Determine the [X, Y] coordinate at the center of the cell enclosing the given text.  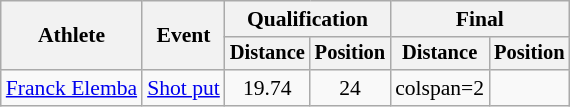
Final [480, 19]
Franck Elemba [72, 88]
colspan=2 [440, 88]
Event [184, 36]
24 [350, 88]
Qualification [308, 19]
Athlete [72, 36]
Shot put [184, 88]
19.74 [268, 88]
